Determine the [X, Y] coordinate at the center of the cell enclosing the given text.  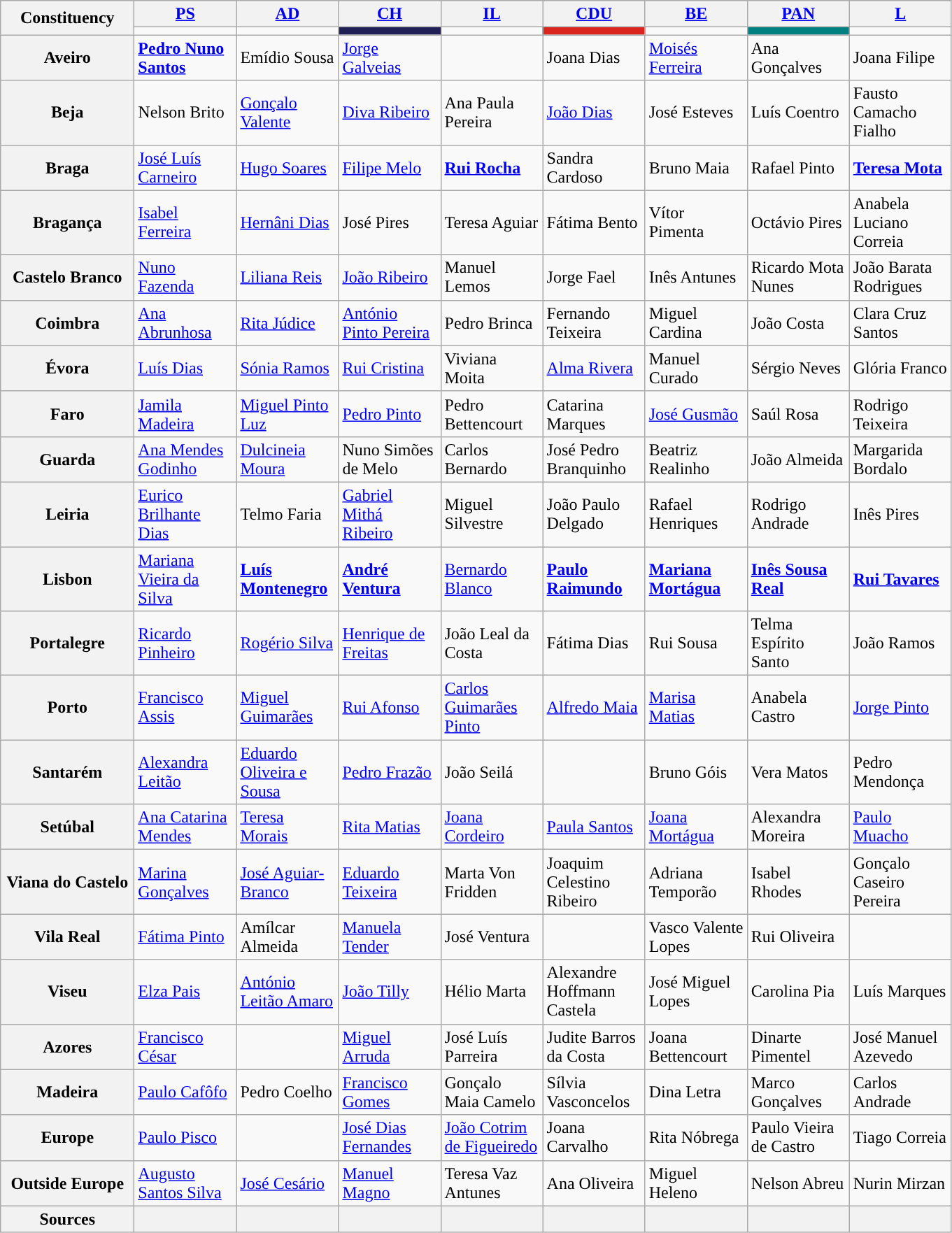
Rogério Silva [287, 643]
Eduardo Teixeira [390, 882]
Filipe Melo [390, 168]
João Cotrim de Figueiredo [492, 1137]
Castelo Branco [67, 277]
AD [287, 14]
Fátima Dias [594, 643]
Madeira [67, 1092]
Viana do Castelo [67, 882]
Dulcineia Moura [287, 459]
Adriana Temporão [696, 882]
Rodrigo Teixeira [900, 414]
Nelson Abreu [798, 1183]
Francisco Gomes [390, 1092]
João Leal da Costa [492, 643]
Emídio Sousa [287, 57]
Rui Cristina [390, 368]
Tiago Correia [900, 1137]
BE [696, 14]
José Dias Fernandes [390, 1137]
PS [185, 14]
José Pires [390, 222]
Judite Barros da Costa [594, 1046]
Hernâni Dias [287, 222]
Nurin Mirzan [900, 1183]
Luís Coentro [798, 113]
Joana Bettencourt [696, 1046]
PAN [798, 14]
Miguel Heleno [696, 1183]
Gabriel Mithá Ribeiro [390, 514]
Ana Catarina Mendes [185, 827]
Rodrigo Andrade [798, 514]
Fátima Pinto [185, 937]
Bruno Góis [696, 772]
João Seilá [492, 772]
Rui Sousa [696, 643]
Hélio Marta [492, 992]
João Ribeiro [390, 277]
Henrique de Freitas [390, 643]
Marco Gonçalves [798, 1092]
Portalegre [67, 643]
Miguel Guimarães [287, 708]
Teresa Vaz Antunes [492, 1183]
Nuno Simões de Melo [390, 459]
Anabela Castro [798, 708]
Alfredo Maia [594, 708]
Ricardo Mota Nunes [798, 277]
Sérgio Neves [798, 368]
Carlos Bernardo [492, 459]
Joana Filipe [900, 57]
Ana Paula Pereira [492, 113]
Rui Afonso [390, 708]
Vila Real [67, 937]
Joana Cordeiro [492, 827]
Saúl Rosa [798, 414]
Paulo Muacho [900, 827]
Setúbal [67, 827]
Sónia Ramos [287, 368]
Ana Mendes Godinho [185, 459]
Lisbon [67, 579]
Paulo Pisco [185, 1137]
Faro [67, 414]
Diva Ribeiro [390, 113]
Constituency [67, 18]
Pedro Coelho [287, 1092]
Sources [67, 1219]
Fátima Bento [594, 222]
Anabela Luciano Correia [900, 222]
Eduardo Oliveira e Sousa [287, 772]
Santarém [67, 772]
Amílcar Almeida [287, 937]
Hugo Soares [287, 168]
Catarina Marques [594, 414]
Telmo Faria [287, 514]
Rui Rocha [492, 168]
Rita Matias [390, 827]
Évora [67, 368]
Carlos Andrade [900, 1092]
João Tilly [390, 992]
José Gusmão [696, 414]
Dina Letra [696, 1092]
Coimbra [67, 323]
Rita Júdice [287, 323]
Ricardo Pinheiro [185, 643]
Augusto Santos Silva [185, 1183]
José Miguel Lopes [696, 992]
Pedro Nuno Santos [185, 57]
Pedro Pinto [390, 414]
IL [492, 14]
Clara Cruz Santos [900, 323]
Nelson Brito [185, 113]
Miguel Pinto Luz [287, 414]
Gonçalo Maia Camelo [492, 1092]
Nuno Fazenda [185, 277]
Sílvia Vasconcelos [594, 1092]
Jorge Pinto [900, 708]
Rafael Henriques [696, 514]
Mariana Vieira da Silva [185, 579]
Carolina Pia [798, 992]
Pedro Bettencourt [492, 414]
Vasco Valente Lopes [696, 937]
Viviana Moita [492, 368]
António Leitão Amaro [287, 992]
Alexandra Moreira [798, 827]
Marisa Matias [696, 708]
Dinarte Pimentel [798, 1046]
Glória Franco [900, 368]
Fernando Teixeira [594, 323]
Elza Pais [185, 992]
Bragança [67, 222]
Braga [67, 168]
CDU [594, 14]
Miguel Silvestre [492, 514]
Beja [67, 113]
Alexandre Hoffmann Castela [594, 992]
Joaquim Celestino Ribeiro [594, 882]
Jorge Galveias [390, 57]
Bruno Maia [696, 168]
José Manuel Azevedo [900, 1046]
João Dias [594, 113]
João Ramos [900, 643]
José Luís Carneiro [185, 168]
Luís Dias [185, 368]
Joana Carvalho [594, 1137]
António Pinto Pereira [390, 323]
Bernardo Blanco [492, 579]
Europe [67, 1137]
Miguel Cardina [696, 323]
Teresa Mota [900, 168]
Eurico Brilhante Dias [185, 514]
Rita Nóbrega [696, 1137]
Ana Gonçalves [798, 57]
Aveiro [67, 57]
Jorge Fael [594, 277]
José Pedro Branquinho [594, 459]
Inês Sousa Real [798, 579]
Marta Von Fridden [492, 882]
Paula Santos [594, 827]
José Ventura [492, 937]
Paulo Raimundo [594, 579]
Porto [67, 708]
Rui Oliveira [798, 937]
Jamila Madeira [185, 414]
João Almeida [798, 459]
Pedro Mendonça [900, 772]
Isabel Ferreira [185, 222]
Teresa Aguiar [492, 222]
José Luís Parreira [492, 1046]
Gonçalo Valente [287, 113]
Inês Pires [900, 514]
Miguel Arruda [390, 1046]
Alexandra Leitão [185, 772]
Manuel Lemos [492, 277]
José Esteves [696, 113]
Leiria [67, 514]
Alma Rivera [594, 368]
Luís Marques [900, 992]
Francisco César [185, 1046]
André Ventura [390, 579]
L [900, 14]
Manuel Curado [696, 368]
Moisés Ferreira [696, 57]
Margarida Bordalo [900, 459]
Manuel Magno [390, 1183]
Joana Mortágua [696, 827]
João Paulo Delgado [594, 514]
Telma Espírito Santo [798, 643]
Outside Europe [67, 1183]
Paulo Cafôfo [185, 1092]
José Aguiar-Branco [287, 882]
Vera Matos [798, 772]
Rui Tavares [900, 579]
José Cesário [287, 1183]
Teresa Morais [287, 827]
Inês Antunes [696, 277]
Carlos Guimarães Pinto [492, 708]
Vítor Pimenta [696, 222]
João Barata Rodrigues [900, 277]
Marina Gonçalves [185, 882]
Sandra Cardoso [594, 168]
João Costa [798, 323]
Octávio Pires [798, 222]
Francisco Assis [185, 708]
Pedro Frazão [390, 772]
Guarda [67, 459]
Ana Abrunhosa [185, 323]
Isabel Rhodes [798, 882]
Pedro Brinca [492, 323]
Rafael Pinto [798, 168]
Azores [67, 1046]
Liliana Reis [287, 277]
Mariana Mortágua [696, 579]
Joana Dias [594, 57]
Beatriz Realinho [696, 459]
Luís Montenegro [287, 579]
Gonçalo Caseiro Pereira [900, 882]
Viseu [67, 992]
Ana Oliveira [594, 1183]
Paulo Vieira de Castro [798, 1137]
CH [390, 14]
Manuela Tender [390, 937]
Fausto Camacho Fialho [900, 113]
